Extract the [x, y] coordinate from the center of the cell holding the provided text.  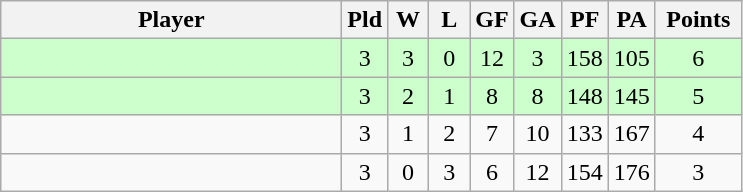
GA [538, 20]
145 [632, 96]
PF [584, 20]
154 [584, 172]
167 [632, 134]
176 [632, 172]
5 [698, 96]
Points [698, 20]
L [450, 20]
10 [538, 134]
105 [632, 58]
W [408, 20]
PA [632, 20]
4 [698, 134]
148 [584, 96]
Player [172, 20]
7 [492, 134]
133 [584, 134]
158 [584, 58]
Pld [365, 20]
GF [492, 20]
